Identify which cell holds the provided text, then report its [x, y] central coordinate. 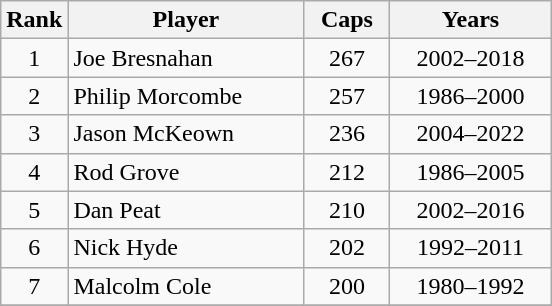
1986–2000 [470, 96]
Caps [347, 20]
Joe Bresnahan [186, 58]
Years [470, 20]
2002–2016 [470, 210]
Dan Peat [186, 210]
202 [347, 248]
2002–2018 [470, 58]
7 [34, 286]
6 [34, 248]
Jason McKeown [186, 134]
236 [347, 134]
212 [347, 172]
2004–2022 [470, 134]
Philip Morcombe [186, 96]
267 [347, 58]
257 [347, 96]
Malcolm Cole [186, 286]
1986–2005 [470, 172]
3 [34, 134]
4 [34, 172]
5 [34, 210]
Nick Hyde [186, 248]
Player [186, 20]
1980–1992 [470, 286]
200 [347, 286]
210 [347, 210]
Rod Grove [186, 172]
1992–2011 [470, 248]
2 [34, 96]
1 [34, 58]
Rank [34, 20]
